Scan for the cell matching the given text and deliver its [X, Y] coordinate at center. 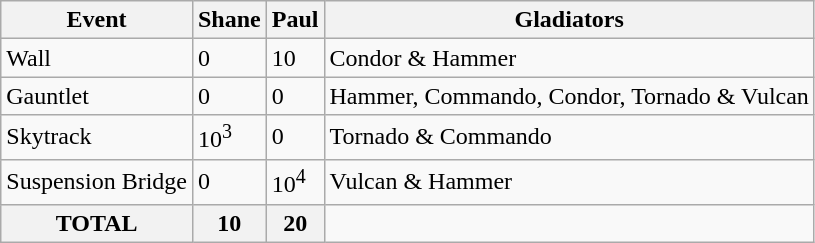
Paul [295, 20]
Condor & Hammer [569, 58]
Hammer, Commando, Condor, Tornado & Vulcan [569, 96]
20 [295, 223]
Gladiators [569, 20]
Event [97, 20]
Shane [229, 20]
Vulcan & Hammer [569, 182]
103 [229, 138]
Skytrack [97, 138]
Tornado & Commando [569, 138]
TOTAL [97, 223]
Gauntlet [97, 96]
104 [295, 182]
Suspension Bridge [97, 182]
Wall [97, 58]
